Search for the cell housing the specified text and yield its (X, Y) center coordinate. 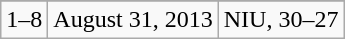
NIU, 30–27 (281, 20)
August 31, 2013 (133, 20)
1–8 (24, 20)
